Provide the [x, y] coordinate of the cell's center where the given text is located.  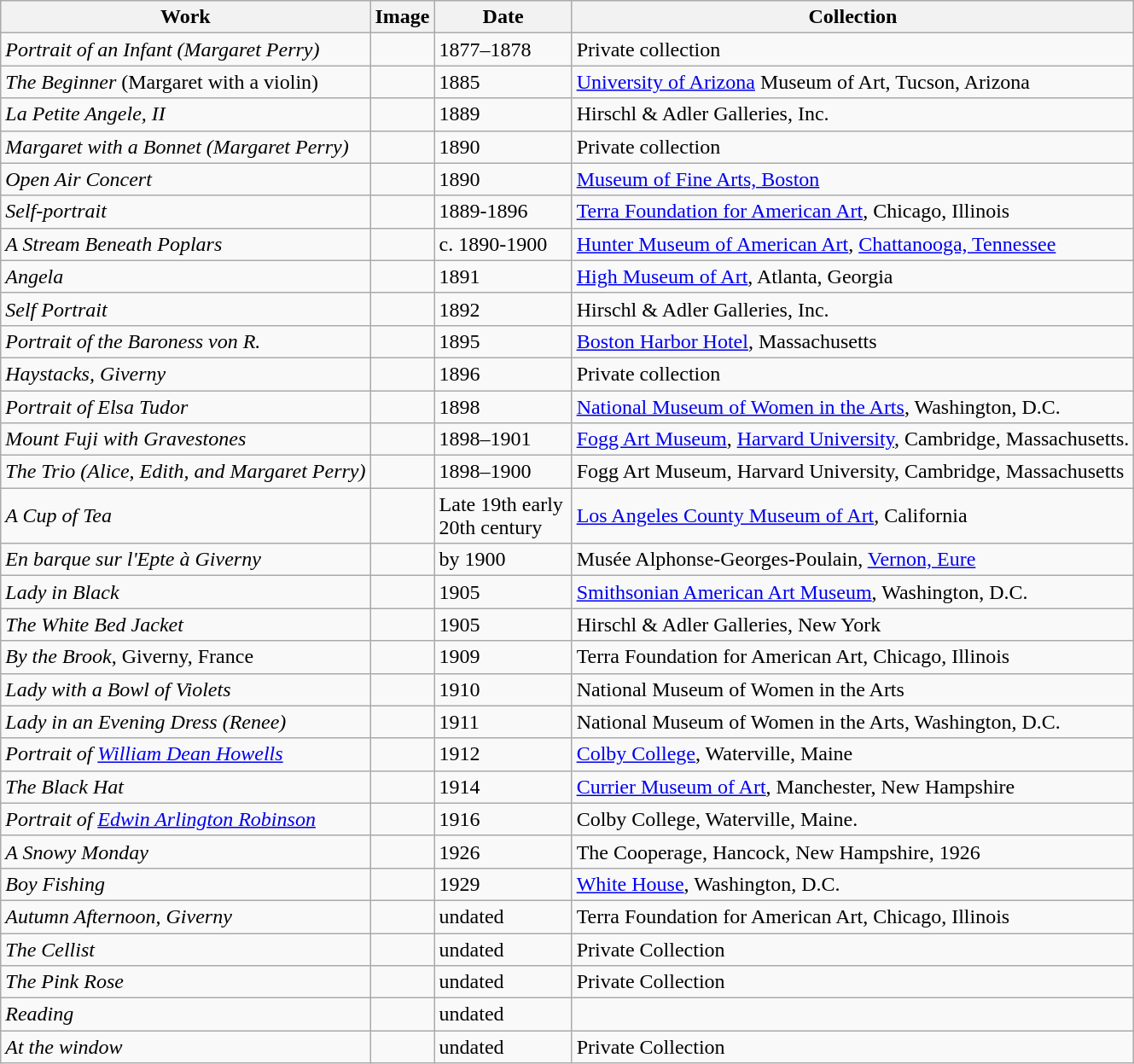
Late 19th early 20th century [503, 515]
Smithsonian American Art Museum, Washington, D.C. [853, 592]
The Pink Rose [186, 982]
By the Brook, Giverny, France [186, 657]
La Petite Angele, II [186, 114]
1892 [503, 309]
Angela [186, 276]
1895 [503, 341]
Self-portrait [186, 212]
c. 1890-1900 [503, 244]
En barque sur l'Epte à Giverny [186, 560]
Portrait of Elsa Tudor [186, 407]
Reading [186, 1015]
1909 [503, 657]
A Cup of Tea [186, 515]
1889-1896 [503, 212]
Boy Fishing [186, 884]
The White Bed Jacket [186, 625]
Colby College, Waterville, Maine. [853, 819]
Fogg Art Museum, Harvard University, Cambridge, Massachusetts. [853, 439]
1911 [503, 722]
Boston Harbor Hotel, Massachusetts [853, 341]
Portrait of Edwin Arlington Robinson [186, 819]
A Stream Beneath Poplars [186, 244]
by 1900 [503, 560]
University of Arizona Museum of Art, Tucson, Arizona [853, 82]
Margaret with a Bonnet (Margaret Perry) [186, 147]
1898–1901 [503, 439]
1916 [503, 819]
National Museum of Women in the Arts [853, 689]
Museum of Fine Arts, Boston [853, 179]
At the window [186, 1047]
1898–1900 [503, 472]
Hunter Museum of American Art, Chattanooga, Tennessee [853, 244]
Autumn Afternoon, Giverny [186, 916]
High Museum of Art, Atlanta, Georgia [853, 276]
1912 [503, 754]
The Black Hat [186, 787]
1926 [503, 852]
1891 [503, 276]
Haystacks, Giverny [186, 374]
1898 [503, 407]
Mount Fuji with Gravestones [186, 439]
Lady with a Bowl of Violets [186, 689]
Collection [853, 17]
1877–1878 [503, 49]
Lady in an Evening Dress (Renee) [186, 722]
The Beginner (Margaret with a violin) [186, 82]
The Cooperage, Hancock, New Hampshire, 1926 [853, 852]
The Cellist [186, 950]
Hirschl & Adler Galleries, New York [853, 625]
Work [186, 17]
A Snowy Monday [186, 852]
1914 [503, 787]
Colby College, Waterville, Maine [853, 754]
1929 [503, 884]
1896 [503, 374]
Portrait of William Dean Howells [186, 754]
Currier Museum of Art, Manchester, New Hampshire [853, 787]
1885 [503, 82]
Musée Alphonse-Georges-Poulain, Vernon, Eure [853, 560]
Portrait of an Infant (Margaret Perry) [186, 49]
Self Portrait [186, 309]
Los Angeles County Museum of Art, California [853, 515]
1910 [503, 689]
Date [503, 17]
Lady in Black [186, 592]
Portrait of the Baroness von R. [186, 341]
The Trio (Alice, Edith, and Margaret Perry) [186, 472]
Image [403, 17]
White House, Washington, D.C. [853, 884]
Open Air Concert [186, 179]
Fogg Art Museum, Harvard University, Cambridge, Massachusetts [853, 472]
1889 [503, 114]
